Scan for the cell matching the given text and deliver its [X, Y] coordinate at center. 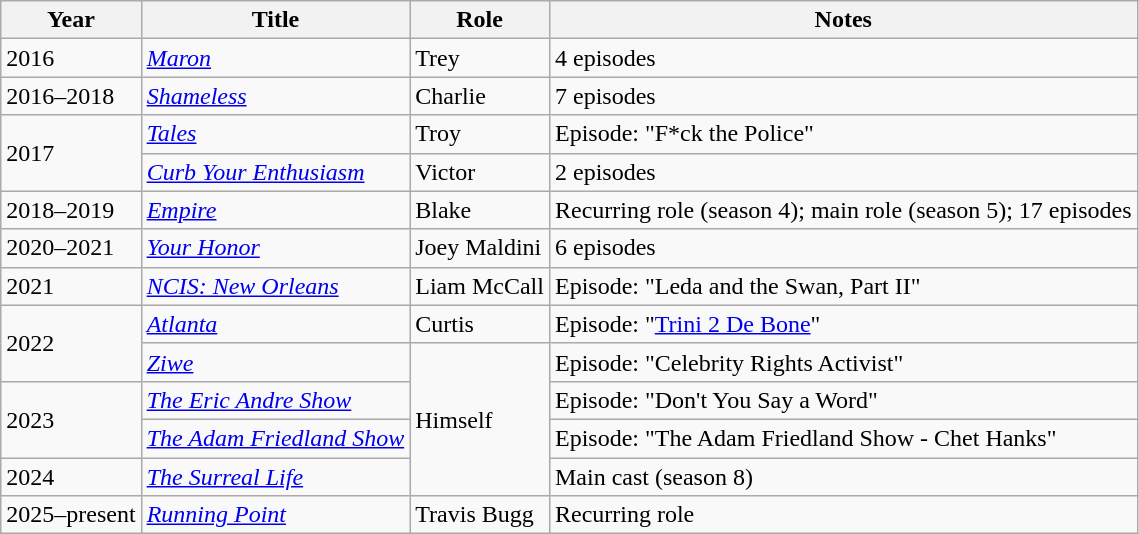
2025–present [71, 515]
Ziwe [276, 362]
Liam McCall [480, 286]
Recurring role [843, 515]
Travis Bugg [480, 515]
6 episodes [843, 248]
Trey [480, 58]
2024 [71, 477]
Your Honor [276, 248]
Episode: "Leda and the Swan, Part II" [843, 286]
2021 [71, 286]
Year [71, 20]
Atlanta [276, 324]
Title [276, 20]
2016–2018 [71, 96]
Running Point [276, 515]
2 episodes [843, 172]
The Surreal Life [276, 477]
Episode: "Don't You Say a Word" [843, 400]
Tales [276, 134]
2022 [71, 343]
Curb Your Enthusiasm [276, 172]
The Eric Andre Show [276, 400]
Episode: "The Adam Friedland Show - Chet Hanks" [843, 438]
Charlie [480, 96]
Maron [276, 58]
Himself [480, 419]
Episode: "F*ck the Police" [843, 134]
Troy [480, 134]
Episode: "Trini 2 De Bone" [843, 324]
2016 [71, 58]
2017 [71, 153]
2023 [71, 419]
Recurring role (season 4); main role (season 5); 17 episodes [843, 210]
Empire [276, 210]
2020–2021 [71, 248]
Blake [480, 210]
Episode: "Celebrity Rights Activist" [843, 362]
NCIS: New Orleans [276, 286]
2018–2019 [71, 210]
Role [480, 20]
Shameless [276, 96]
Curtis [480, 324]
Joey Maldini [480, 248]
Victor [480, 172]
4 episodes [843, 58]
Main cast (season 8) [843, 477]
Notes [843, 20]
7 episodes [843, 96]
The Adam Friedland Show [276, 438]
